For the text-containing cell, return its midpoint in (x, y) coordinate format. 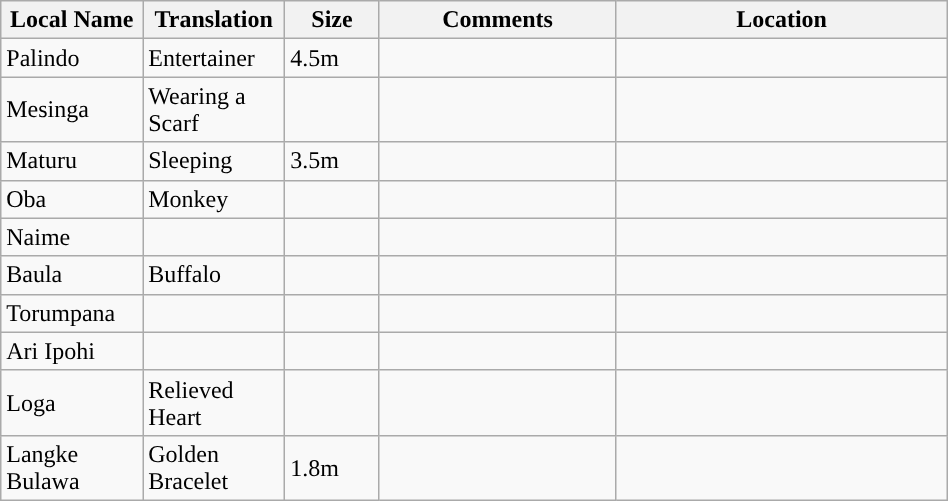
1.8m (332, 468)
Ari Ipohi (72, 351)
Relieved Heart (214, 402)
Langke Bulawa (72, 468)
Palindo (72, 58)
Translation (214, 20)
Size (332, 20)
Golden Bracelet (214, 468)
Buffalo (214, 275)
Oba (72, 199)
3.5m (332, 161)
Sleeping (214, 161)
Loga (72, 402)
Naime (72, 237)
Mesinga (72, 110)
Local Name (72, 20)
Location (782, 20)
Torumpana (72, 313)
Baula (72, 275)
Maturu (72, 161)
Comments (498, 20)
Monkey (214, 199)
Entertainer (214, 58)
4.5m (332, 58)
Wearing a Scarf (214, 110)
